For the text-containing cell, return its midpoint in (x, y) coordinate format. 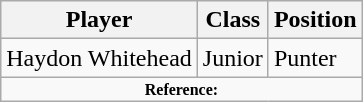
Position (315, 20)
Punter (315, 58)
Junior (232, 58)
Reference: (182, 89)
Player (100, 20)
Class (232, 20)
Haydon Whitehead (100, 58)
